Return [X, Y] of the center of cell containing provided text 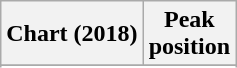
Chart (2018) [72, 34]
Peakposition [189, 34]
